Pinpoint the cell where the given text exists, returning its (x, y) midpoint coordinate. 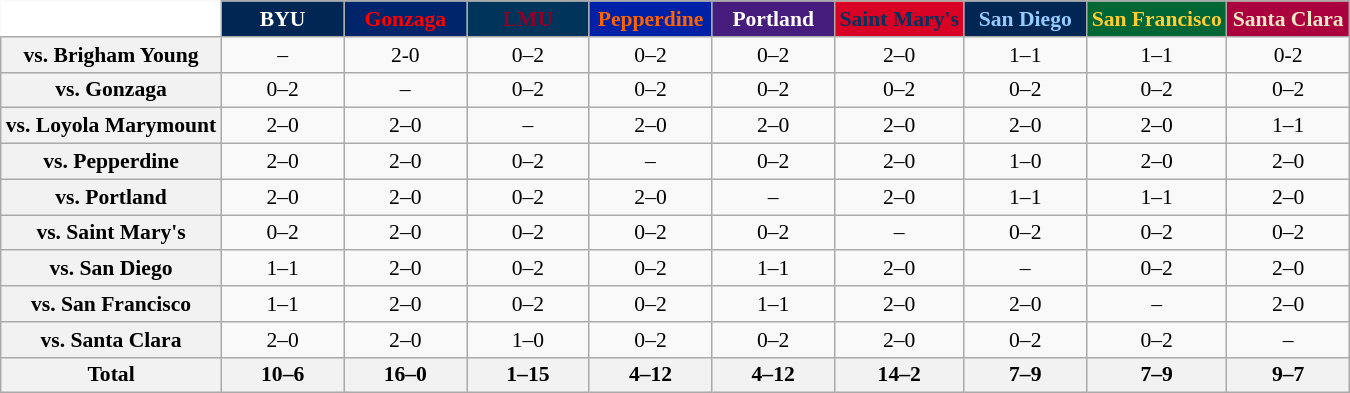
San Diego (1026, 19)
vs. San Francisco (112, 304)
vs. Gonzaga (112, 90)
Total (112, 375)
vs. Saint Mary's (112, 233)
14–2 (898, 375)
vs. Santa Clara (112, 340)
vs. Loyola Marymount (112, 126)
9–7 (1288, 375)
Gonzaga (406, 19)
Saint Mary's (898, 19)
vs. Pepperdine (112, 162)
vs. Brigham Young (112, 55)
0-2 (1288, 55)
1–15 (528, 375)
San Francisco (1157, 19)
Santa Clara (1288, 19)
Portland (774, 19)
Pepperdine (650, 19)
vs. San Diego (112, 269)
LMU (528, 19)
10–6 (282, 375)
2-0 (406, 55)
BYU (282, 19)
vs. Portland (112, 197)
16–0 (406, 375)
